Determine the [X, Y] coordinate at the center of the cell enclosing the given text.  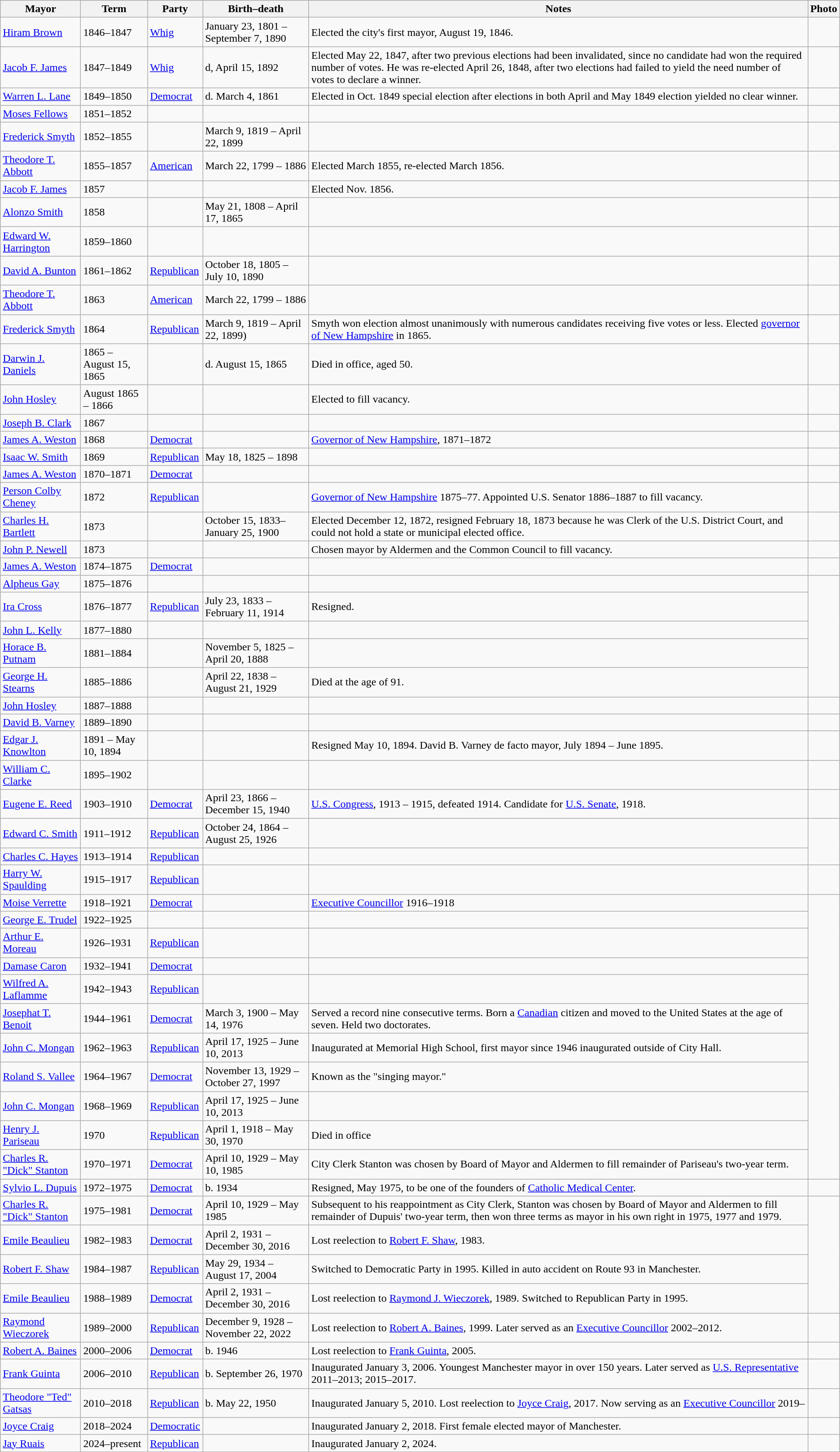
David B. Varney [40, 723]
Alpheus Gay [40, 583]
Inaugurated January 3, 2006. Youngest Manchester mayor in over 150 years. Later served as U.S. Representative 2011–2013; 2015–2017. [558, 1373]
2024–present [114, 1443]
b. 1934 [256, 1188]
1968–1969 [114, 1106]
d, April 15, 1892 [256, 67]
1903–1910 [114, 804]
b. September 26, 1970 [256, 1373]
Inaugurated January 2, 2024. [558, 1443]
1858 [114, 212]
Henry J. Pariseau [40, 1136]
d. March 4, 1861 [256, 97]
1872 [114, 497]
Inaugurated at Memorial High School, first mayor since 1946 inaugurated outside of City Hall. [558, 1048]
Died in office [558, 1136]
1885–1886 [114, 682]
April 1, 1918 – May 30, 1970 [256, 1136]
1868 [114, 440]
1877–1880 [114, 630]
Wilfred A. Laflamme [40, 989]
1962–1963 [114, 1048]
1855–1857 [114, 166]
1881–1884 [114, 653]
Lost reelection to Robert F. Shaw, 1983. [558, 1240]
1964–1967 [114, 1076]
1865 – August 15, 1865 [114, 364]
January 23, 1801 – September 7, 1890 [256, 32]
1989–2000 [114, 1328]
Elected to fill vacancy. [558, 399]
1911–1912 [114, 833]
Governor of New Hampshire 1875–77. Appointed U.S. Senator 1886–1887 to fill vacancy. [558, 497]
City Clerk Stanton was chosen by Board of Mayor and Aldermen to fill remainder of Pariseau's two-year term. [558, 1164]
Resigned. [558, 607]
Party [175, 9]
October 15, 1833–January 25, 1900 [256, 526]
Died at the age of 91. [558, 682]
1847–1849 [114, 67]
1846–1847 [114, 32]
Died in office, aged 50. [558, 364]
Joseph B. Clark [40, 423]
Photo [824, 9]
1867 [114, 423]
1849–1850 [114, 97]
Ira Cross [40, 607]
1913–1914 [114, 856]
Edgar J. Knowlton [40, 746]
Joyce Craig [40, 1426]
Eugene E. Reed [40, 804]
Resigned, May 1975, to be one of the founders of Catholic Medical Center. [558, 1188]
Harry W. Spaulding [40, 880]
Raymond Wieczorek [40, 1328]
Lost reelection to Raymond J. Wieczorek, 1989. Switched to Republican Party in 1995. [558, 1298]
1915–1917 [114, 880]
Person Colby Cheney [40, 497]
John L. Kelly [40, 630]
Hiram Brown [40, 32]
Resigned May 10, 1894. David B. Varney de facto mayor, July 1894 – June 1895. [558, 746]
1944–1961 [114, 1018]
March 3, 1900 – May 14, 1976 [256, 1018]
Known as the "singing mayor." [558, 1076]
Warren L. Lane [40, 97]
Served a record nine consecutive terms. Born a Canadian citizen and moved to the United States at the age of seven. Held two doctorates. [558, 1018]
1975–1981 [114, 1211]
Roland S. Vallee [40, 1076]
1926–1931 [114, 943]
Arthur E. Moreau [40, 943]
1889–1890 [114, 723]
d. August 15, 1865 [256, 364]
1918–1921 [114, 903]
Birth–death [256, 9]
Isaac W. Smith [40, 457]
Edward C. Smith [40, 833]
1972–1975 [114, 1188]
Term [114, 9]
May 29, 1934 – August 17, 2004 [256, 1269]
Chosen mayor by Aldermen and the Common Council to fill vacancy. [558, 549]
Robert F. Shaw [40, 1269]
George H. Stearns [40, 682]
b. 1946 [256, 1351]
Frank Guinta [40, 1373]
Elected March 1855, re-elected March 1856. [558, 166]
April 22, 1838 – August 21, 1929 [256, 682]
1891 – May 10, 1894 [114, 746]
Darwin J. Daniels [40, 364]
1942–1943 [114, 989]
Damase Caron [40, 966]
1852–1855 [114, 136]
William C. Clarke [40, 775]
1869 [114, 457]
March 9, 1819 – April 22, 1899 [256, 136]
1851–1852 [114, 114]
1859–1860 [114, 241]
2010–2018 [114, 1403]
July 23, 1833 – February 11, 1914 [256, 607]
George E. Trudel [40, 920]
1875–1876 [114, 583]
Theodore "Ted" Gatsas [40, 1403]
Switched to Democratic Party in 1995. Killed in auto accident on Route 93 in Manchester. [558, 1269]
Charles C. Hayes [40, 856]
2006–2010 [114, 1373]
1864 [114, 329]
Democratic [175, 1426]
1887–1888 [114, 705]
1857 [114, 189]
2000–2006 [114, 1351]
1922–1925 [114, 920]
2018–2024 [114, 1426]
April 23, 1866 – December 15, 1940 [256, 804]
1895–1902 [114, 775]
1861–1862 [114, 270]
1932–1941 [114, 966]
November 5, 1825 – April 20, 1888 [256, 653]
1870–1871 [114, 474]
Lost reelection to Frank Guinta, 2005. [558, 1351]
1988–1989 [114, 1298]
Elected in Oct. 1849 special election after elections in both April and May 1849 election yielded no clear winner. [558, 97]
Governor of New Hampshire, 1871–1872 [558, 440]
1970–1971 [114, 1164]
April 10, 1929 – May 10, 1985 [256, 1164]
October 24, 1864 – August 25, 1926 [256, 833]
b. May 22, 1950 [256, 1403]
Elected the city's first mayor, August 19, 1846. [558, 32]
1876–1877 [114, 607]
Alonzo Smith [40, 212]
December 9, 1928 – November 22, 2022 [256, 1328]
Inaugurated January 5, 2010. Lost reelection to Joyce Craig, 2017. Now serving as an Executive Councillor 2019– [558, 1403]
Notes [558, 9]
May 18, 1825 – 1898 [256, 457]
U.S. Congress, 1913 – 1915, defeated 1914. Candidate for U.S. Senate, 1918. [558, 804]
March 9, 1819 – April 22, 1899) [256, 329]
April 10, 1929 – May 1985 [256, 1211]
1984–1987 [114, 1269]
Jay Ruais [40, 1443]
Lost reelection to Robert A. Baines, 1999. Later served as an Executive Councillor 2002–2012. [558, 1328]
Sylvio L. Dupuis [40, 1188]
Executive Councillor 1916–1918 [558, 903]
1982–1983 [114, 1240]
August 1865 – 1866 [114, 399]
Mayor [40, 9]
Robert A. Baines [40, 1351]
October 18, 1805 – July 10, 1890 [256, 270]
John P. Newell [40, 549]
1874–1875 [114, 566]
Inaugurated January 2, 2018. First female elected mayor of Manchester. [558, 1426]
Charles H. Bartlett [40, 526]
Josephat T. Benoit [40, 1018]
Elected Nov. 1856. [558, 189]
May 21, 1808 – April 17, 1865 [256, 212]
David A. Bunton [40, 270]
1970 [114, 1136]
Moise Verrette [40, 903]
Smyth won election almost unanimously with numerous candidates receiving five votes or less. Elected governor of New Hampshire in 1865. [558, 329]
Edward W. Harrington [40, 241]
1863 [114, 300]
Horace B. Putnam [40, 653]
Moses Fellows [40, 114]
November 13, 1929 – October 27, 1997 [256, 1076]
